Pinpoint the cell where the given text exists, returning its [X, Y] midpoint coordinate. 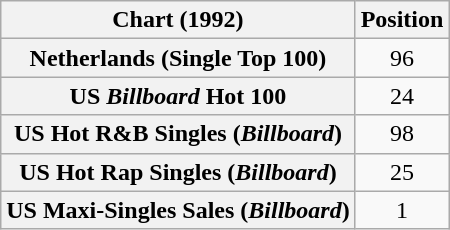
96 [402, 58]
US Hot Rap Singles (Billboard) [178, 172]
US Maxi-Singles Sales (Billboard) [178, 210]
Position [402, 20]
Chart (1992) [178, 20]
1 [402, 210]
25 [402, 172]
US Hot R&B Singles (Billboard) [178, 134]
98 [402, 134]
24 [402, 96]
Netherlands (Single Top 100) [178, 58]
US Billboard Hot 100 [178, 96]
